From the cell containing the given text, extract its center point as [x, y] coordinate. 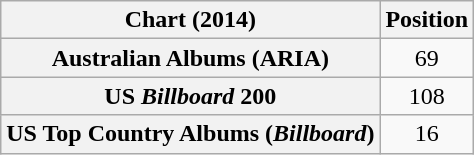
108 [427, 96]
Position [427, 20]
16 [427, 134]
US Billboard 200 [190, 96]
Australian Albums (ARIA) [190, 58]
US Top Country Albums (Billboard) [190, 134]
Chart (2014) [190, 20]
69 [427, 58]
